Pinpoint the cell where the given text exists, returning its [X, Y] midpoint coordinate. 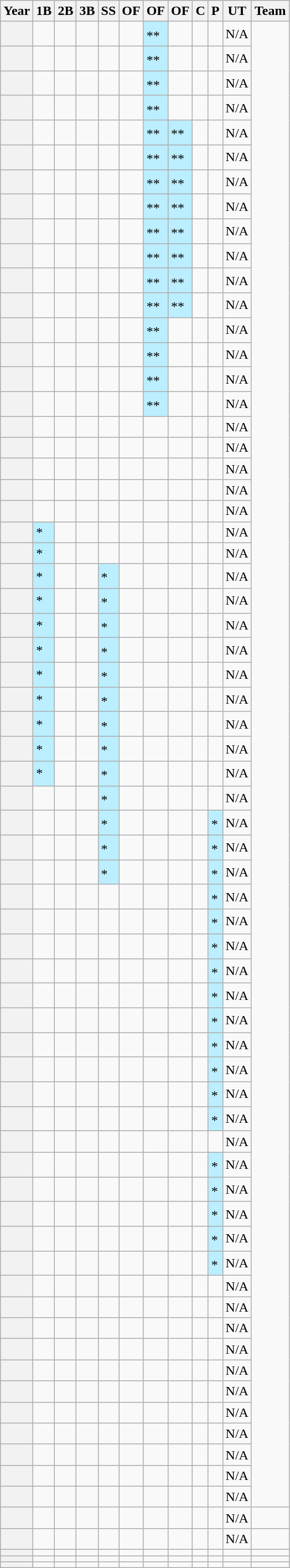
3B [87, 11]
P [215, 11]
SS [108, 11]
Year [17, 11]
1B [44, 11]
2B [65, 11]
Team [270, 11]
UT [237, 11]
C [200, 11]
